Return the (x, y) coordinate for the center point of the cell that contains the specified text.  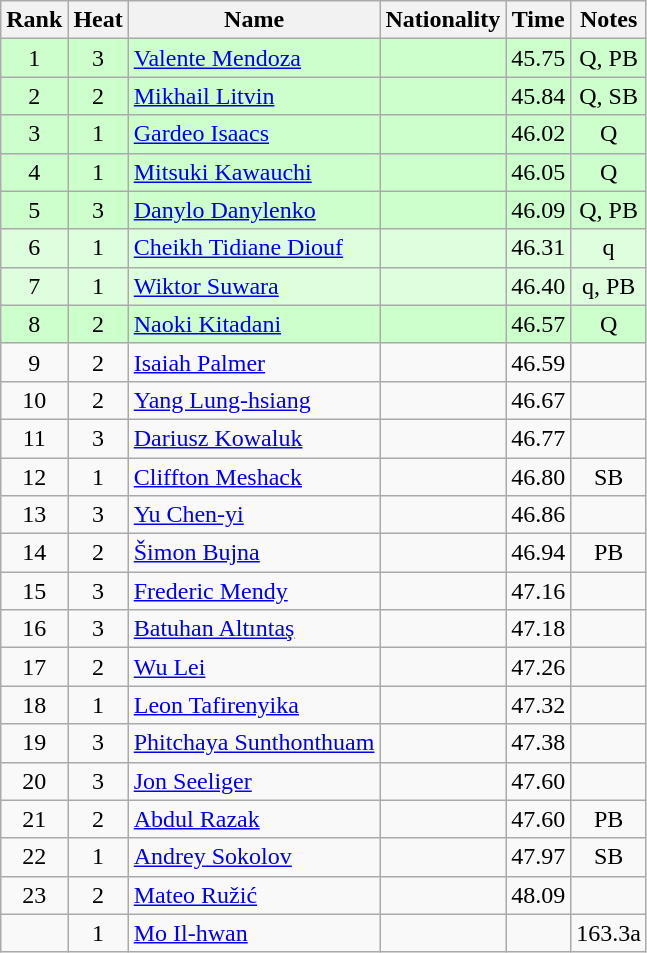
Batuhan Altıntaş (254, 629)
16 (34, 629)
13 (34, 515)
4 (34, 172)
45.75 (538, 58)
Name (254, 20)
Cliffton Meshack (254, 477)
22 (34, 857)
46.94 (538, 553)
Mateo Ružić (254, 895)
Yu Chen-yi (254, 515)
Naoki Kitadani (254, 324)
46.05 (538, 172)
46.09 (538, 210)
14 (34, 553)
Yang Lung-hsiang (254, 400)
Mitsuki Kawauchi (254, 172)
Wu Lei (254, 667)
Nationality (443, 20)
46.67 (538, 400)
47.18 (538, 629)
19 (34, 743)
Q, SB (609, 96)
17 (34, 667)
Wiktor Suwara (254, 286)
47.32 (538, 705)
46.86 (538, 515)
Šimon Bujna (254, 553)
5 (34, 210)
7 (34, 286)
Isaiah Palmer (254, 362)
8 (34, 324)
Dariusz Kowaluk (254, 438)
Jon Seeliger (254, 781)
Notes (609, 20)
163.3a (609, 933)
46.40 (538, 286)
Danylo Danylenko (254, 210)
47.97 (538, 857)
46.77 (538, 438)
Rank (34, 20)
Andrey Sokolov (254, 857)
Heat (98, 20)
47.38 (538, 743)
6 (34, 248)
10 (34, 400)
18 (34, 705)
Gardeo Isaacs (254, 134)
47.16 (538, 591)
q (609, 248)
Mo Il-hwan (254, 933)
Cheikh Tidiane Diouf (254, 248)
46.59 (538, 362)
Mikhail Litvin (254, 96)
47.26 (538, 667)
46.02 (538, 134)
46.57 (538, 324)
9 (34, 362)
q, PB (609, 286)
46.31 (538, 248)
11 (34, 438)
Phitchaya Sunthonthuam (254, 743)
Leon Tafirenyika (254, 705)
45.84 (538, 96)
21 (34, 819)
Abdul Razak (254, 819)
48.09 (538, 895)
20 (34, 781)
46.80 (538, 477)
23 (34, 895)
Time (538, 20)
Frederic Mendy (254, 591)
12 (34, 477)
15 (34, 591)
Valente Mendoza (254, 58)
